Find where the given text appears and provide that cell's center as [X, Y] coordinate. 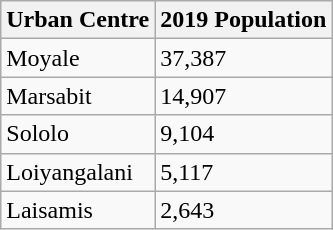
Urban Centre [78, 20]
37,387 [244, 58]
9,104 [244, 134]
5,117 [244, 172]
Marsabit [78, 96]
Sololo [78, 134]
Moyale [78, 58]
2,643 [244, 210]
2019 Population [244, 20]
Laisamis [78, 210]
Loiyangalani [78, 172]
14,907 [244, 96]
